Search for the cell housing the specified text and yield its [x, y] center coordinate. 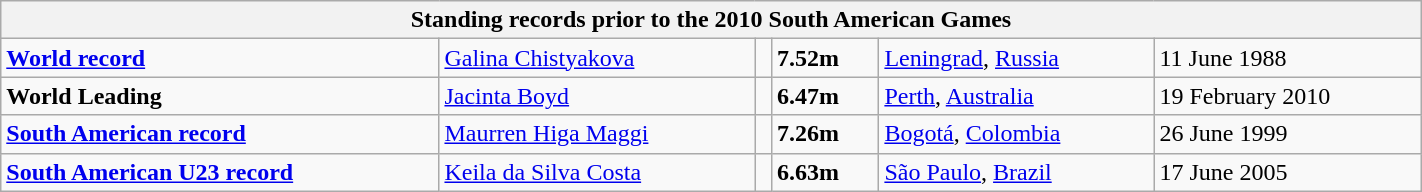
World record [220, 58]
Galina Chistyakova [597, 58]
Perth, Australia [1016, 96]
Bogotá, Colombia [1016, 134]
World Leading [220, 96]
South American U23 record [220, 172]
17 June 2005 [1288, 172]
Keila da Silva Costa [597, 172]
Jacinta Boyd [597, 96]
6.63m [824, 172]
6.47m [824, 96]
26 June 1999 [1288, 134]
São Paulo, Brazil [1016, 172]
Maurren Higa Maggi [597, 134]
7.52m [824, 58]
7.26m [824, 134]
South American record [220, 134]
19 February 2010 [1288, 96]
Standing records prior to the 2010 South American Games [711, 20]
Leningrad, Russia [1016, 58]
11 June 1988 [1288, 58]
